Find where the given text appears and provide that cell's center as (X, Y) coordinate. 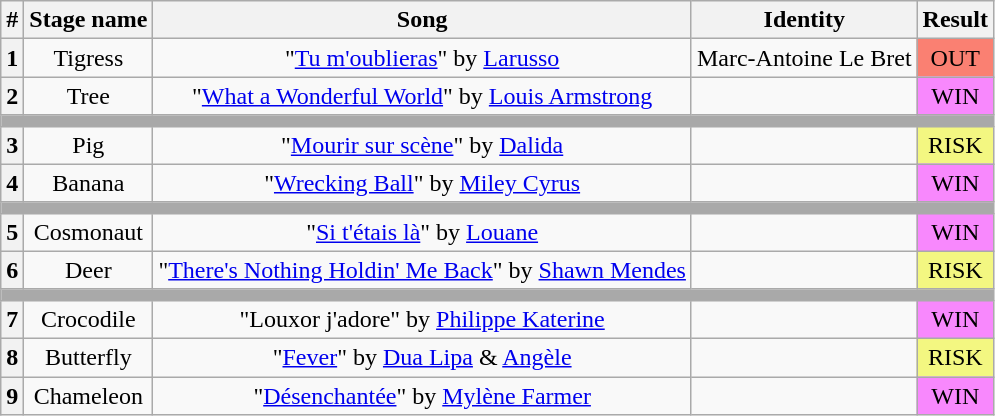
# (12, 20)
"What a Wonderful World" by Louis Armstrong (422, 96)
4 (12, 183)
Marc-Antoine Le Bret (804, 58)
Crocodile (88, 319)
"Désenchantée" by Mylène Farmer (422, 395)
9 (12, 395)
5 (12, 232)
7 (12, 319)
Cosmonaut (88, 232)
"Mourir sur scène" by Dalida (422, 145)
Result (955, 20)
"Wrecking Ball" by Miley Cyrus (422, 183)
Identity (804, 20)
Song (422, 20)
3 (12, 145)
Pig (88, 145)
"Tu m'oublieras" by Larusso (422, 58)
OUT (955, 58)
Tree (88, 96)
"Louxor j'adore" by Philippe Katerine (422, 319)
6 (12, 270)
Banana (88, 183)
Chameleon (88, 395)
Butterfly (88, 357)
1 (12, 58)
2 (12, 96)
8 (12, 357)
"Si t'étais là" by Louane (422, 232)
"There's Nothing Holdin' Me Back" by Shawn Mendes (422, 270)
"Fever" by Dua Lipa & Angèle (422, 357)
Tigress (88, 58)
Stage name (88, 20)
Deer (88, 270)
